Extract the [x, y] coordinate from the center of the cell holding the provided text.  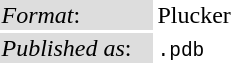
Published as: [76, 48]
Format: [76, 15]
